From the cell containing the given text, extract its center point as [X, Y] coordinate. 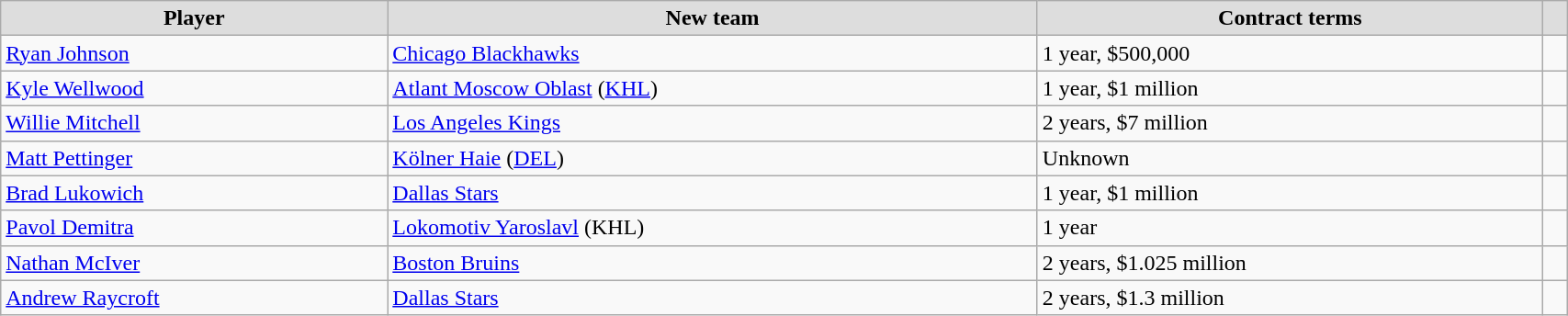
Los Angeles Kings [713, 123]
Pavol Demitra [195, 228]
Matt Pettinger [195, 158]
Unknown [1290, 158]
Willie Mitchell [195, 123]
Kyle Wellwood [195, 88]
Player [195, 18]
Brad Lukowich [195, 193]
1 year [1290, 228]
1 year, $500,000 [1290, 53]
Ryan Johnson [195, 53]
Andrew Raycroft [195, 298]
Atlant Moscow Oblast (KHL) [713, 88]
Chicago Blackhawks [713, 53]
2 years, $1.3 million [1290, 298]
New team [713, 18]
Boston Bruins [713, 263]
Kölner Haie (DEL) [713, 158]
Contract terms [1290, 18]
2 years, $7 million [1290, 123]
Nathan McIver [195, 263]
2 years, $1.025 million [1290, 263]
Lokomotiv Yaroslavl (KHL) [713, 228]
